Determine the [X, Y] coordinate at the center of the cell enclosing the given text.  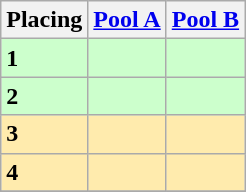
Pool A [127, 20]
4 [44, 172]
2 [44, 96]
1 [44, 58]
Pool B [205, 20]
Placing [44, 20]
3 [44, 134]
